Determine the (X, Y) coordinate at the center of the cell enclosing the given text.  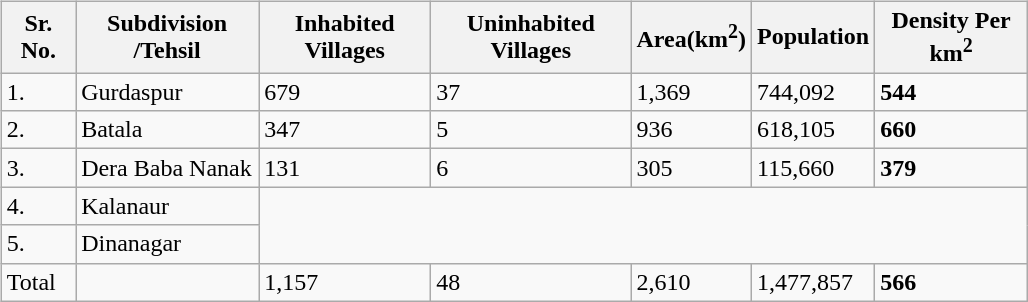
2. (38, 130)
Area(km2) (692, 37)
Gurdaspur (168, 92)
6 (531, 168)
Batala (168, 130)
4. (38, 206)
936 (692, 130)
544 (952, 92)
5. (38, 244)
679 (345, 92)
1. (38, 92)
379 (952, 168)
Population (814, 37)
305 (692, 168)
660 (952, 130)
347 (345, 130)
Sr. No. (38, 37)
Density Per km2 (952, 37)
3. (38, 168)
Dera Baba Nanak (168, 168)
Uninhabited Villages (531, 37)
37 (531, 92)
1,369 (692, 92)
1,477,857 (814, 282)
2,610 (692, 282)
115,660 (814, 168)
Kalanaur (168, 206)
Total (38, 282)
Subdivision /Tehsil (168, 37)
131 (345, 168)
566 (952, 282)
Dinanagar (168, 244)
Inhabited Villages (345, 37)
618,105 (814, 130)
744,092 (814, 92)
5 (531, 130)
48 (531, 282)
1,157 (345, 282)
